Scan for the cell matching the given text and deliver its (X, Y) coordinate at center. 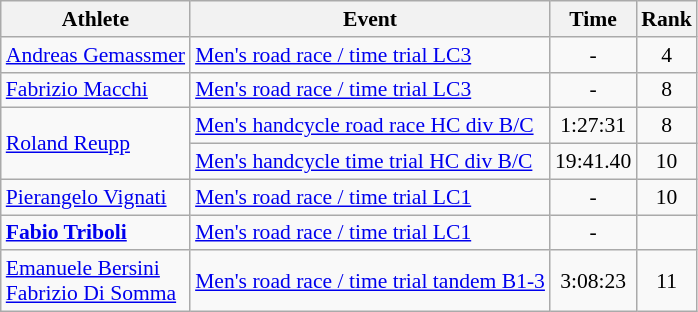
11 (666, 282)
Andreas Gemassmer (96, 55)
Pierangelo Vignati (96, 197)
Men's road race / time trial tandem B1-3 (370, 282)
1:27:31 (593, 126)
3:08:23 (593, 282)
Roland Reupp (96, 144)
Rank (666, 19)
Time (593, 19)
Emanuele Bersini Fabrizio Di Somma (96, 282)
Men's handcycle time trial HC div B/C (370, 162)
Athlete (96, 19)
Event (370, 19)
4 (666, 55)
Fabrizio Macchi (96, 90)
Men's handcycle road race HC div B/C (370, 126)
19:41.40 (593, 162)
Fabio Triboli (96, 233)
